From the cell containing the given text, extract its center point as (X, Y) coordinate. 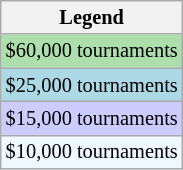
Legend (92, 17)
$25,000 tournaments (92, 85)
$15,000 tournaments (92, 118)
$60,000 tournaments (92, 51)
$10,000 tournaments (92, 152)
